Identify which cell holds the provided text, then report its (x, y) central coordinate. 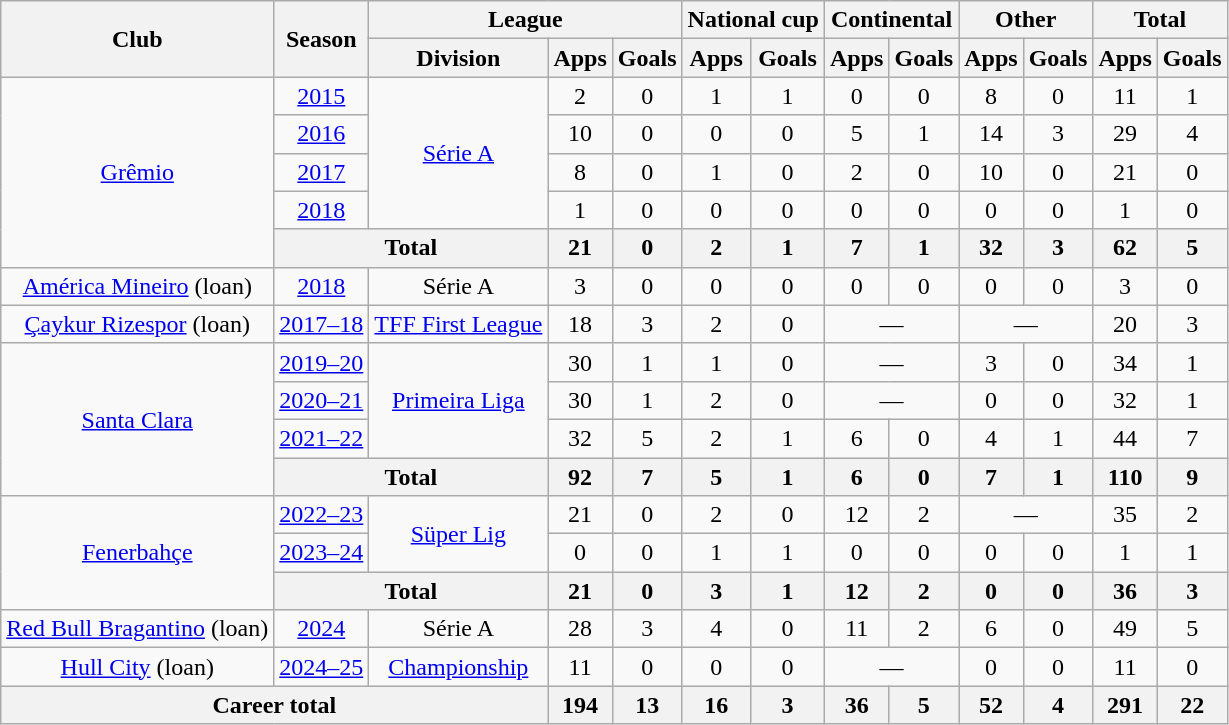
América Mineiro (loan) (138, 286)
2020–21 (322, 400)
Santa Clara (138, 419)
49 (1125, 629)
Süper Lig (458, 534)
14 (991, 134)
35 (1125, 515)
Season (322, 39)
28 (580, 629)
92 (580, 477)
110 (1125, 477)
2021–22 (322, 438)
9 (1192, 477)
Club (138, 39)
National cup (753, 20)
18 (580, 324)
52 (991, 705)
Grêmio (138, 172)
2017 (322, 172)
13 (647, 705)
2024–25 (322, 667)
62 (1125, 248)
194 (580, 705)
2024 (322, 629)
Red Bull Bragantino (loan) (138, 629)
44 (1125, 438)
291 (1125, 705)
2023–24 (322, 553)
34 (1125, 362)
29 (1125, 134)
Championship (458, 667)
20 (1125, 324)
Other (1026, 20)
Continental (892, 20)
Hull City (loan) (138, 667)
Career total (274, 705)
2015 (322, 96)
League (526, 20)
TFF First League (458, 324)
Primeira Liga (458, 400)
16 (716, 705)
Fenerbahçe (138, 553)
22 (1192, 705)
Division (458, 58)
2019–20 (322, 362)
2016 (322, 134)
2017–18 (322, 324)
2022–23 (322, 515)
Çaykur Rizespor (loan) (138, 324)
